Detect which cell encompasses the target text, then output its (x, y) center coordinate. 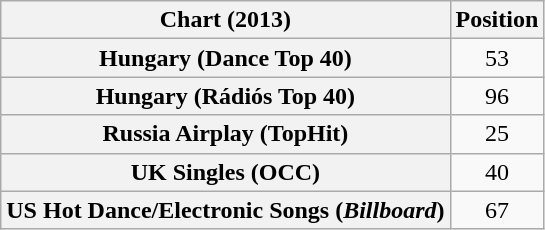
US Hot Dance/Electronic Songs (Billboard) (226, 210)
Hungary (Dance Top 40) (226, 58)
40 (497, 172)
Russia Airplay (TopHit) (226, 134)
Position (497, 20)
Hungary (Rádiós Top 40) (226, 96)
96 (497, 96)
UK Singles (OCC) (226, 172)
67 (497, 210)
53 (497, 58)
Chart (2013) (226, 20)
25 (497, 134)
